Find where the given text appears and provide that cell's center as [x, y] coordinate. 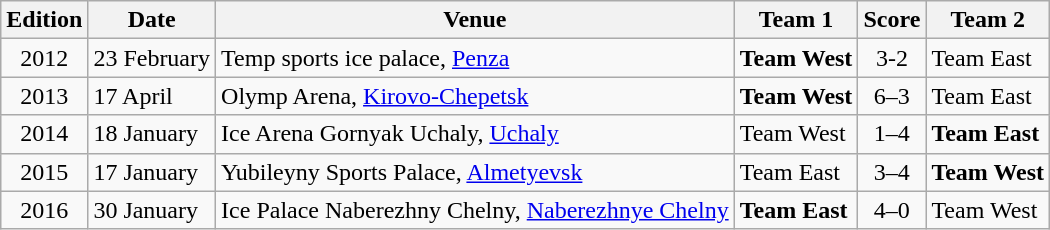
Olymp Arena, Kirovo-Chepetsk [476, 96]
1–4 [892, 134]
Team 2 [988, 20]
4–0 [892, 210]
Ice Palace Naberezhny Chelny, Naberezhnye Chelny [476, 210]
Date [152, 20]
2016 [44, 210]
6–3 [892, 96]
23 February [152, 58]
Ice Arena Gornyak Uchaly, Uchaly [476, 134]
2015 [44, 172]
3–4 [892, 172]
17 April [152, 96]
2013 [44, 96]
Temp sports ice palace, Penza [476, 58]
2014 [44, 134]
Venue [476, 20]
2012 [44, 58]
30 January [152, 210]
17 January [152, 172]
Yubileyny Sports Palace, Almetyevsk [476, 172]
3-2 [892, 58]
Team 1 [796, 20]
Score [892, 20]
18 January [152, 134]
Edition [44, 20]
